Find where the given text appears and provide that cell's center as [x, y] coordinate. 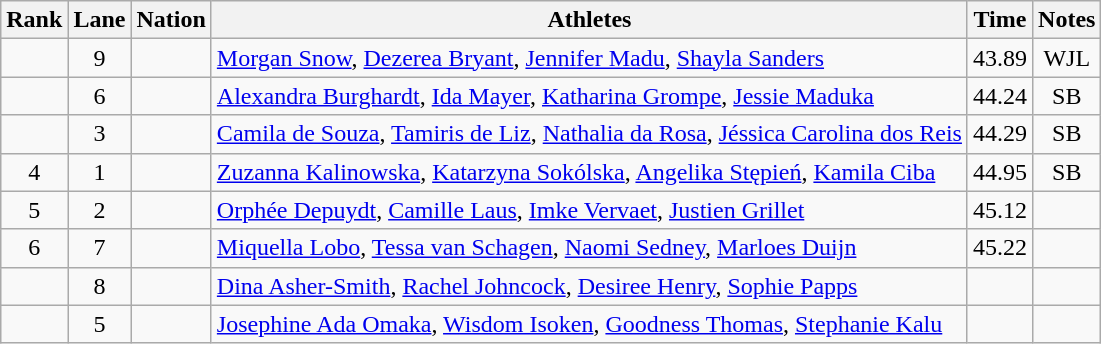
Alexandra Burghardt, Ida Mayer, Katharina Grompe, Jessie Maduka [589, 96]
43.89 [1000, 58]
7 [100, 248]
44.24 [1000, 96]
45.12 [1000, 210]
1 [100, 172]
Lane [100, 20]
Morgan Snow, Dezerea Bryant, Jennifer Madu, Shayla Sanders [589, 58]
45.22 [1000, 248]
3 [100, 134]
2 [100, 210]
Josephine Ada Omaka, Wisdom Isoken, Goodness Thomas, Stephanie Kalu [589, 324]
Notes [1067, 20]
Orphée Depuydt, Camille Laus, Imke Vervaet, Justien Grillet [589, 210]
Dina Asher-Smith, Rachel Johncock, Desiree Henry, Sophie Papps [589, 286]
Nation [171, 20]
Miquella Lobo, Tessa van Schagen, Naomi Sedney, Marloes Duijn [589, 248]
44.29 [1000, 134]
Camila de Souza, Tamiris de Liz, Nathalia da Rosa, Jéssica Carolina dos Reis [589, 134]
Rank [34, 20]
44.95 [1000, 172]
Zuzanna Kalinowska, Katarzyna Sokólska, Angelika Stępień, Kamila Ciba [589, 172]
9 [100, 58]
WJL [1067, 58]
Time [1000, 20]
Athletes [589, 20]
8 [100, 286]
4 [34, 172]
